Return the [X, Y] coordinate for the center point of the cell that contains the specified text.  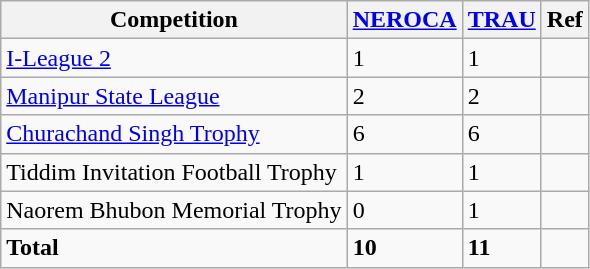
TRAU [502, 20]
Total [174, 248]
Churachand Singh Trophy [174, 134]
11 [502, 248]
NEROCA [404, 20]
10 [404, 248]
Tiddim Invitation Football Trophy [174, 172]
I-League 2 [174, 58]
Manipur State League [174, 96]
Ref [564, 20]
0 [404, 210]
Competition [174, 20]
Naorem Bhubon Memorial Trophy [174, 210]
